Return (X, Y) of the center of cell containing provided text 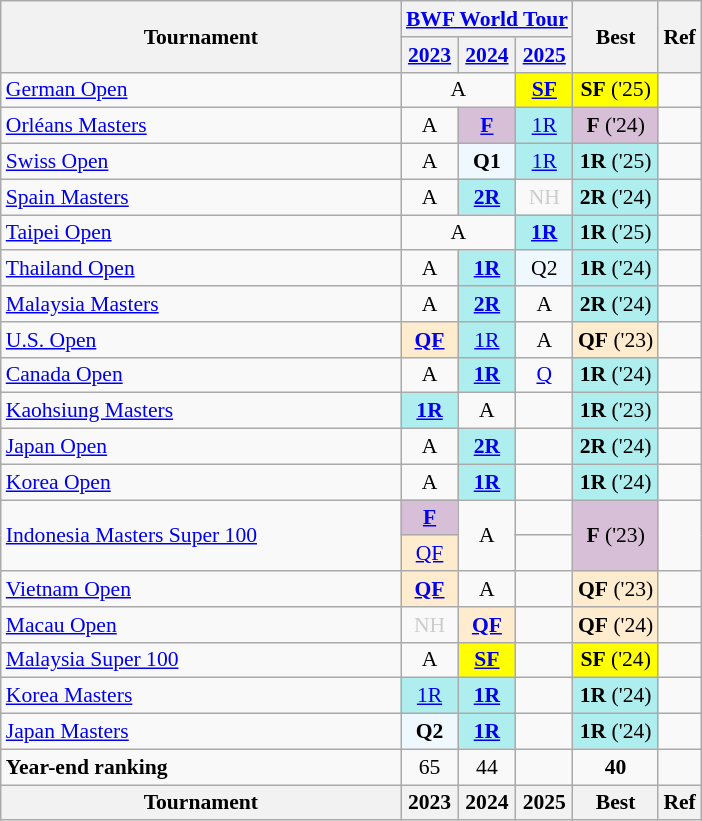
QF ('24) (616, 625)
German Open (201, 90)
1R ('23) (616, 411)
Spain Masters (201, 197)
Taipei Open (201, 233)
Japan Masters (201, 732)
Malaysia Super 100 (201, 660)
SF ('25) (616, 90)
Thailand Open (201, 269)
Malaysia Masters (201, 304)
Kaohsiung Masters (201, 411)
U.S. Open (201, 340)
44 (486, 767)
Canada Open (201, 375)
Japan Open (201, 447)
Korea Masters (201, 696)
Indonesia Masters Super 100 (201, 536)
Year-end ranking (201, 767)
F ('24) (616, 126)
BWF World Tour (487, 19)
F ('23) (616, 536)
Vietnam Open (201, 589)
SF ('24) (616, 660)
Swiss Open (201, 162)
Q (544, 375)
Orléans Masters (201, 126)
Q1 (486, 162)
65 (430, 767)
40 (616, 767)
Macau Open (201, 625)
Korea Open (201, 482)
